Extract the (x, y) coordinate from the center of the cell holding the provided text.  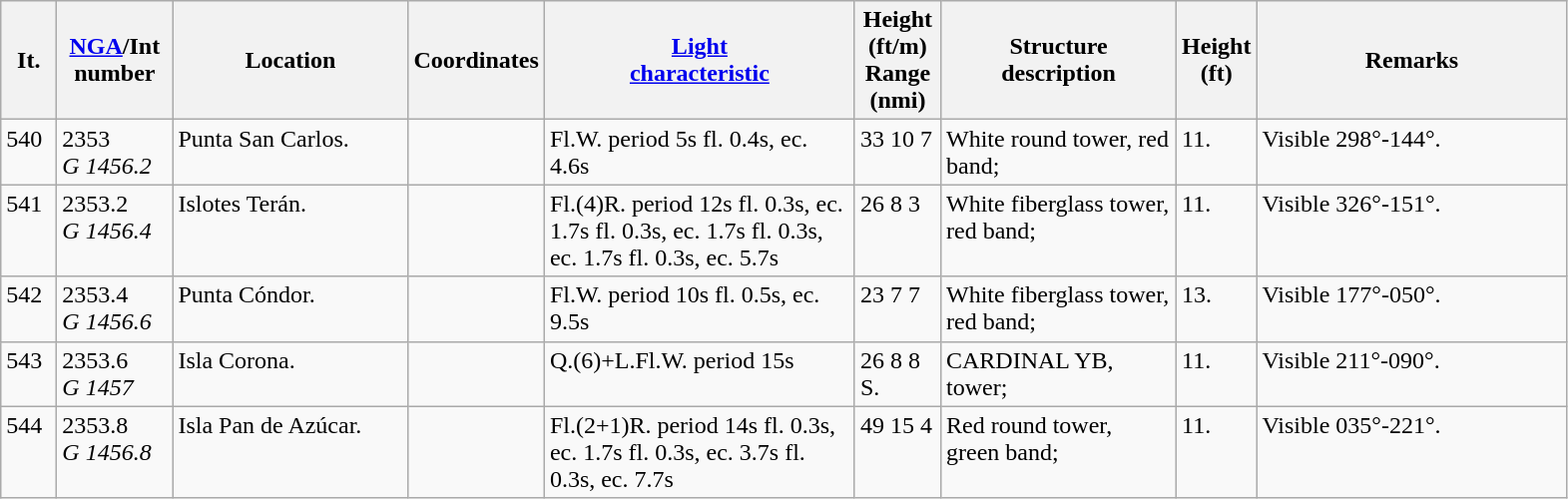
Fl.(2+1)R. period 14s fl. 0.3s, ec. 1.7s fl. 0.3s, ec. 3.7s fl. 0.3s, ec. 7.7s (699, 452)
Location (290, 60)
Structuredescription (1058, 60)
NGA/Intnumber (115, 60)
Height (ft/m)Range (nmi) (897, 60)
Visible 298°-144°. (1411, 152)
Visible 035°-221°. (1411, 452)
Visible 326°-151°. (1411, 231)
Visible 211°-090°. (1411, 373)
Height (ft) (1217, 60)
2353.6G 1457 (115, 373)
2353.4G 1456.6 (115, 309)
33 10 7 (897, 152)
Coordinates (476, 60)
Fl.(4)R. period 12s fl. 0.3s, ec. 1.7s fl. 0.3s, ec. 1.7s fl. 0.3s, ec. 1.7s fl. 0.3s, ec. 5.7s (699, 231)
Red round tower, green band; (1058, 452)
541 (29, 231)
Islotes Terán. (290, 231)
2353G 1456.2 (115, 152)
543 (29, 373)
Fl.W. period 10s fl. 0.5s, ec. 9.5s (699, 309)
23 7 7 (897, 309)
Lightcharacteristic (699, 60)
White round tower, red band; (1058, 152)
540 (29, 152)
Visible 177°-050°. (1411, 309)
It. (29, 60)
2353.8G 1456.8 (115, 452)
Punta Cóndor. (290, 309)
CARDINAL YB, tower; (1058, 373)
49 15 4 (897, 452)
Fl.W. period 5s fl. 0.4s, ec. 4.6s (699, 152)
542 (29, 309)
Isla Corona. (290, 373)
26 8 8 S. (897, 373)
Punta San Carlos. (290, 152)
26 8 3 (897, 231)
544 (29, 452)
13. (1217, 309)
Isla Pan de Azúcar. (290, 452)
Remarks (1411, 60)
Q.(6)+L.Fl.W. period 15s (699, 373)
2353.2G 1456.4 (115, 231)
